Return the [x, y] coordinate for the center point of the cell that contains the specified text.  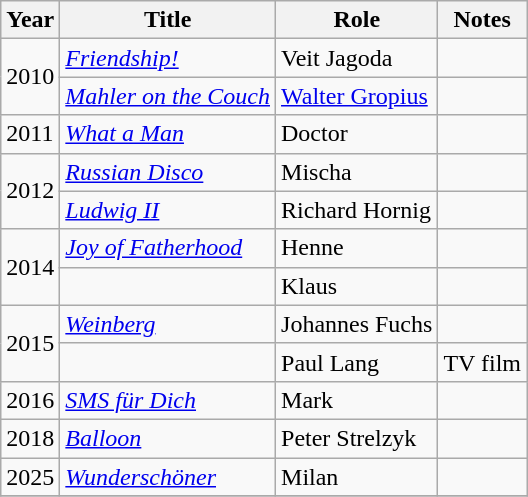
Mark [357, 400]
2012 [30, 191]
Balloon [168, 438]
Henne [357, 248]
2025 [30, 477]
TV film [482, 362]
Role [357, 20]
Paul Lang [357, 362]
Joy of Fatherhood [168, 248]
2015 [30, 343]
Wunderschöner [168, 477]
Mischa [357, 172]
Weinberg [168, 324]
2018 [30, 438]
Mahler on the Couch [168, 96]
Notes [482, 20]
Klaus [357, 286]
Russian Disco [168, 172]
Johannes Fuchs [357, 324]
Year [30, 20]
SMS für Dich [168, 400]
Veit Jagoda [357, 58]
Friendship! [168, 58]
2011 [30, 134]
2010 [30, 77]
What a Man [168, 134]
2016 [30, 400]
Richard Hornig [357, 210]
Title [168, 20]
Milan [357, 477]
2014 [30, 267]
Ludwig II [168, 210]
Doctor [357, 134]
Walter Gropius [357, 96]
Peter Strelzyk [357, 438]
